Detect which cell encompasses the target text, then output its (x, y) center coordinate. 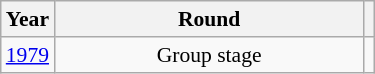
Group stage (209, 55)
Year (28, 19)
Round (209, 19)
1979 (28, 55)
